Scan for the cell matching the given text and deliver its (x, y) coordinate at center. 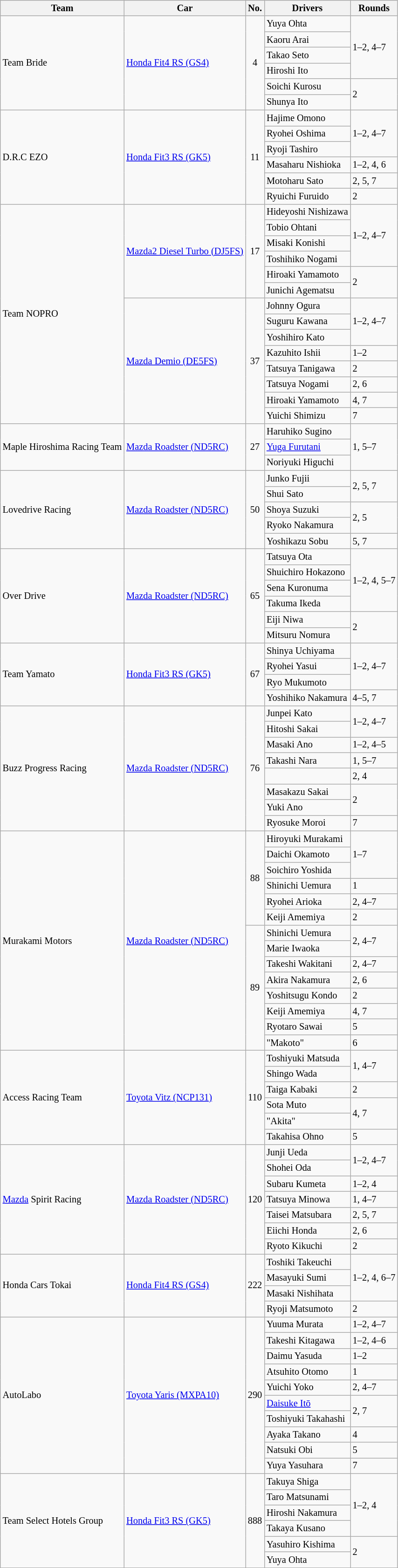
120 (255, 1199)
Takaya Kusano (308, 1528)
D.R.C EZO (62, 157)
Toshiyuki Takahashi (308, 1419)
Murakami Motors (62, 941)
Yasuhiro Kishima (308, 1544)
76 (255, 768)
Ayaka Takano (308, 1434)
Junichi Agematsu (308, 290)
37 (255, 360)
Shingo Wada (308, 1074)
Soichiro Yoshida (308, 870)
Takuya Shiga (308, 1481)
Haruhiko Sugino (308, 431)
Ryotaro Sawai (308, 1027)
Hiroyuki Murakami (308, 839)
Yuichi Yoko (308, 1387)
Hiroshi Nakamura (308, 1513)
Ryohei Arioka (308, 902)
Shui Sato (308, 494)
5, 7 (374, 541)
Masaki Ano (308, 745)
Suguru Kawana (308, 321)
Shuichiro Hokazono (308, 572)
Shoya Suzuki (308, 509)
Hideyoshi Nishizawa (308, 212)
Ryohei Yasui (308, 666)
Rounds (374, 8)
Akira Nakamura (308, 980)
Team NOPRO (62, 314)
Ryohei Oshima (308, 134)
1–2, 4–5 (374, 745)
Daimu Yasuda (308, 1356)
Toyota Vitz (NCP131) (185, 1097)
"Makoto" (308, 1043)
Tatsuya Ota (308, 557)
Natsuki Obi (308, 1450)
Eiji Niwa (308, 619)
Ryoji Matsumoto (308, 1309)
2, 5 (374, 517)
Masaki Nishihata (308, 1293)
Shohei Oda (308, 1168)
Noriyuki Higuchi (308, 462)
6 (374, 1043)
Mitsuru Nomura (308, 635)
Team (62, 8)
27 (255, 447)
Buzz Progress Racing (62, 768)
No. (255, 8)
Shunya Ito (308, 102)
88 (255, 878)
1–2, 4, 6 (374, 165)
Tatsuya Minowa (308, 1199)
Junpei Kato (308, 713)
Takeshi Kitagawa (308, 1340)
Team Yamato (62, 674)
110 (255, 1097)
Mazda Spirit Racing (62, 1199)
Hajime Omono (308, 118)
Toshiyuki Matsuda (308, 1058)
Tatsuya Nogami (308, 384)
Subaru Kumeta (308, 1184)
4–5, 7 (374, 698)
Yuuma Murata (308, 1324)
Daichi Okamoto (308, 855)
888 (255, 1520)
Car (185, 8)
89 (255, 987)
Takuma Ikeda (308, 604)
Toyota Yaris (MXPA10) (185, 1395)
AutoLabo (62, 1395)
Yoshitsugu Kondo (308, 996)
17 (255, 251)
Takashi Nara (308, 760)
Atsuhito Otomo (308, 1371)
Ryoto Kikuchi (308, 1246)
Takao Seto (308, 55)
Yuya Yasuhara (308, 1466)
Soichi Kurosu (308, 87)
Motoharu Sato (308, 181)
67 (255, 674)
Takeshi Wakitani (308, 964)
11 (255, 157)
Hitoshi Sakai (308, 729)
Yuichi Shimizu (308, 415)
Kaoru Arai (308, 40)
50 (255, 509)
2, 4 (374, 776)
65 (255, 596)
Yuki Ano (308, 808)
Taisei Matsubara (308, 1215)
Ryoko Nakamura (308, 525)
Taiga Kabaki (308, 1090)
Kazuhito Ishii (308, 353)
Masayuki Sumi (308, 1277)
Takahisa Ohno (308, 1137)
Honda Cars Tokai (62, 1285)
1–2, 4, 5–7 (374, 580)
Yoshihiro Kato (308, 337)
Daisuke Itō (308, 1403)
"Akita" (308, 1121)
Ryosuke Moroi (308, 823)
Access Racing Team (62, 1097)
Junko Fujii (308, 478)
Maple Hiroshima Racing Team (62, 447)
Mazda2 Diesel Turbo (DJ5FS) (185, 251)
1–2, 4, 6–7 (374, 1278)
Yuga Furutani (308, 447)
Tatsuya Tanigawa (308, 368)
Ryoji Tashiro (308, 149)
Sena Kuronuma (308, 588)
Over Drive (62, 596)
1–2, 4–6 (374, 1340)
Hiroshi Ito (308, 71)
Lovedrive Racing (62, 509)
Marie Iwaoka (308, 949)
Yoshikazu Sobu (308, 541)
Misaki Konishi (308, 243)
Johnny Ogura (308, 306)
Team Bride (62, 63)
2, 7 (374, 1411)
Taro Matsunami (308, 1497)
Junji Ueda (308, 1152)
Masakazu Sakai (308, 792)
Mazda Demio (DE5FS) (185, 360)
290 (255, 1395)
Shinya Uchiyama (308, 651)
Yoshihiko Nakamura (308, 698)
Toshiki Takeuchi (308, 1262)
Drivers (308, 8)
1–7 (374, 854)
Ryo Mukumoto (308, 682)
Toshihiko Nogami (308, 259)
222 (255, 1285)
Masaharu Nishioka (308, 165)
Team Select Hotels Group (62, 1520)
Ryuichi Furuido (308, 196)
Tobio Ohtani (308, 228)
Sota Muto (308, 1105)
Eiichi Honda (308, 1231)
